Locate the cell with the specified text and output its (X, Y) center coordinate. 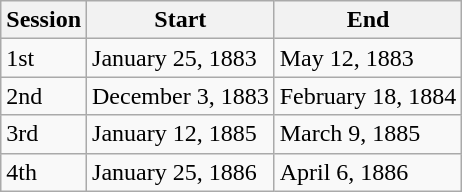
4th (44, 172)
January 25, 1886 (181, 172)
1st (44, 58)
January 12, 1885 (181, 134)
May 12, 1883 (368, 58)
2nd (44, 96)
3rd (44, 134)
February 18, 1884 (368, 96)
January 25, 1883 (181, 58)
April 6, 1886 (368, 172)
December 3, 1883 (181, 96)
End (368, 20)
Start (181, 20)
Session (44, 20)
March 9, 1885 (368, 134)
